Locate the cell with the specified text and output its [x, y] center coordinate. 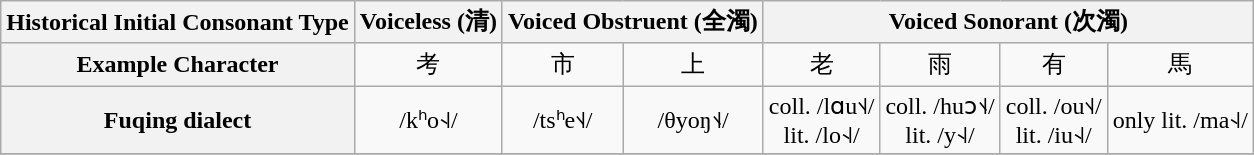
/θyoŋ˦˨/ [693, 120]
Example Character [178, 64]
上 [693, 64]
有 [1054, 64]
Voiced Obstruent (全濁) [632, 22]
/tsʰe˦˨/ [562, 120]
考 [428, 64]
雨 [940, 64]
/kʰo˧˨/ [428, 120]
馬 [1180, 64]
Voiceless (清) [428, 22]
coll. /lɑu˦˨/ lit. /lo˧˨/ [822, 120]
Voiced Sonorant (次濁) [1008, 22]
Historical Initial Consonant Type [178, 22]
only lit. /ma˧˨/ [1180, 120]
coll. /huɔ˦˨/ lit. /y˧˨/ [940, 120]
市 [562, 64]
Fuqing dialect [178, 120]
老 [822, 64]
coll. /ou˦˨/ lit. /iu˧˨/ [1054, 120]
